Capture the cell that displays the provided text and extract its (X, Y) central coordinate. 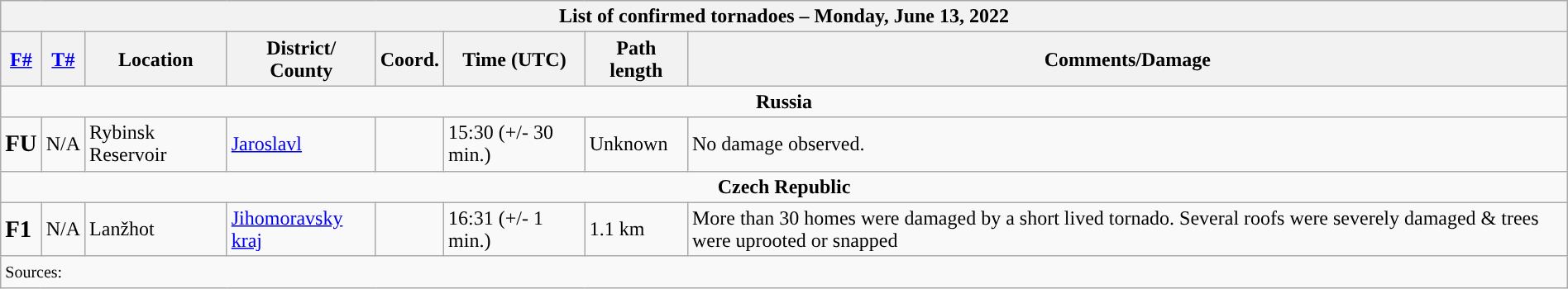
Russia (784, 102)
Location (156, 59)
Lanžhot (156, 230)
Time (UTC) (514, 59)
F# (22, 59)
Jihomoravsky kraj (301, 230)
Jaroslavl (301, 144)
List of confirmed tornadoes – Monday, June 13, 2022 (784, 17)
District/County (301, 59)
More than 30 homes were damaged by a short lived tornado. Several roofs were severely damaged & trees were uprooted or snapped (1127, 230)
No damage observed. (1127, 144)
Rybinsk Reservoir (156, 144)
Coord. (409, 59)
1.1 km (636, 230)
Unknown (636, 144)
Czech Republic (784, 187)
Comments/Damage (1127, 59)
16:31 (+/- 1 min.) (514, 230)
T# (63, 59)
Sources: (784, 272)
FU (22, 144)
Path length (636, 59)
F1 (22, 230)
15:30 (+/- 30 min.) (514, 144)
